Return the (X, Y) coordinate for the center point of the cell that contains the specified text.  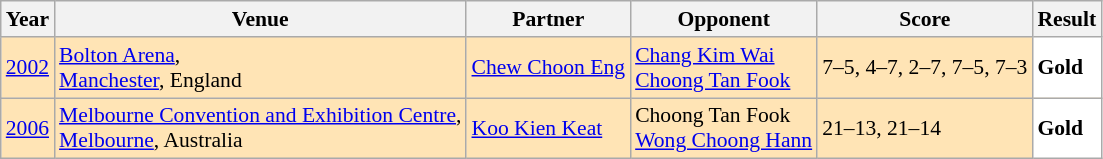
Koo Kien Keat (548, 128)
21–13, 21–14 (924, 128)
Chew Choon Eng (548, 68)
2002 (28, 68)
Opponent (724, 19)
Chang Kim Wai Choong Tan Fook (724, 68)
Bolton Arena,Manchester, England (260, 68)
Venue (260, 19)
Melbourne Convention and Exhibition Centre,Melbourne, Australia (260, 128)
2006 (28, 128)
Score (924, 19)
7–5, 4–7, 2–7, 7–5, 7–3 (924, 68)
Choong Tan Fook Wong Choong Hann (724, 128)
Result (1066, 19)
Year (28, 19)
Partner (548, 19)
